Identify which cell holds the provided text, then report its (X, Y) central coordinate. 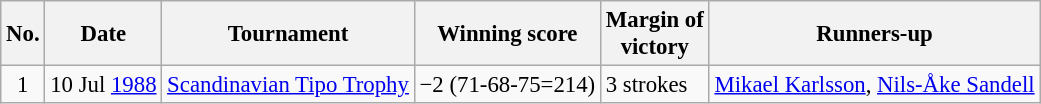
Runners-up (874, 34)
10 Jul 1988 (104, 85)
Tournament (288, 34)
Margin ofvictory (654, 34)
Winning score (507, 34)
Date (104, 34)
3 strokes (654, 85)
No. (23, 34)
1 (23, 85)
Scandinavian Tipo Trophy (288, 85)
−2 (71-68-75=214) (507, 85)
Mikael Karlsson, Nils-Åke Sandell (874, 85)
